Locate the cell with the specified text and output its [X, Y] center coordinate. 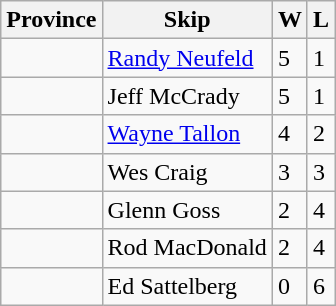
Glenn Goss [187, 210]
Rod MacDonald [187, 248]
Ed Sattelberg [187, 286]
Wayne Tallon [187, 134]
6 [320, 286]
L [320, 20]
W [290, 20]
Skip [187, 20]
0 [290, 286]
Randy Neufeld [187, 58]
Jeff McCrady [187, 96]
Province [52, 20]
Wes Craig [187, 172]
